Provide the [X, Y] coordinate of the cell's center where the given text is located.  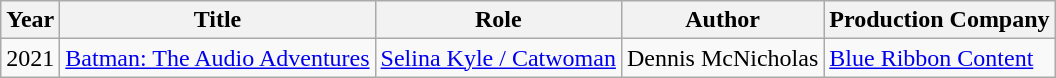
Year [30, 20]
Author [722, 20]
Production Company [940, 20]
Role [498, 20]
Title [218, 20]
2021 [30, 58]
Selina Kyle / Catwoman [498, 58]
Dennis McNicholas [722, 58]
Blue Ribbon Content [940, 58]
Batman: The Audio Adventures [218, 58]
